Detect which cell encompasses the target text, then output its (x, y) center coordinate. 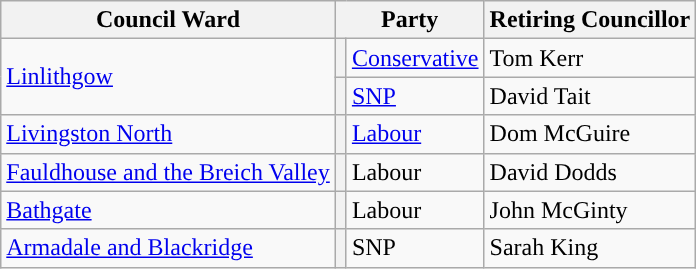
Party (410, 20)
Tom Kerr (590, 58)
Retiring Councillor (590, 20)
Dom McGuire (590, 134)
David Dodds (590, 172)
Council Ward (168, 20)
Armadale and Blackridge (168, 248)
Linlithgow (168, 77)
Livingston North (168, 134)
Bathgate (168, 210)
David Tait (590, 96)
Conservative (415, 58)
Fauldhouse and the Breich Valley (168, 172)
John McGinty (590, 210)
Sarah King (590, 248)
